Locate the cell with the specified text and output its [x, y] center coordinate. 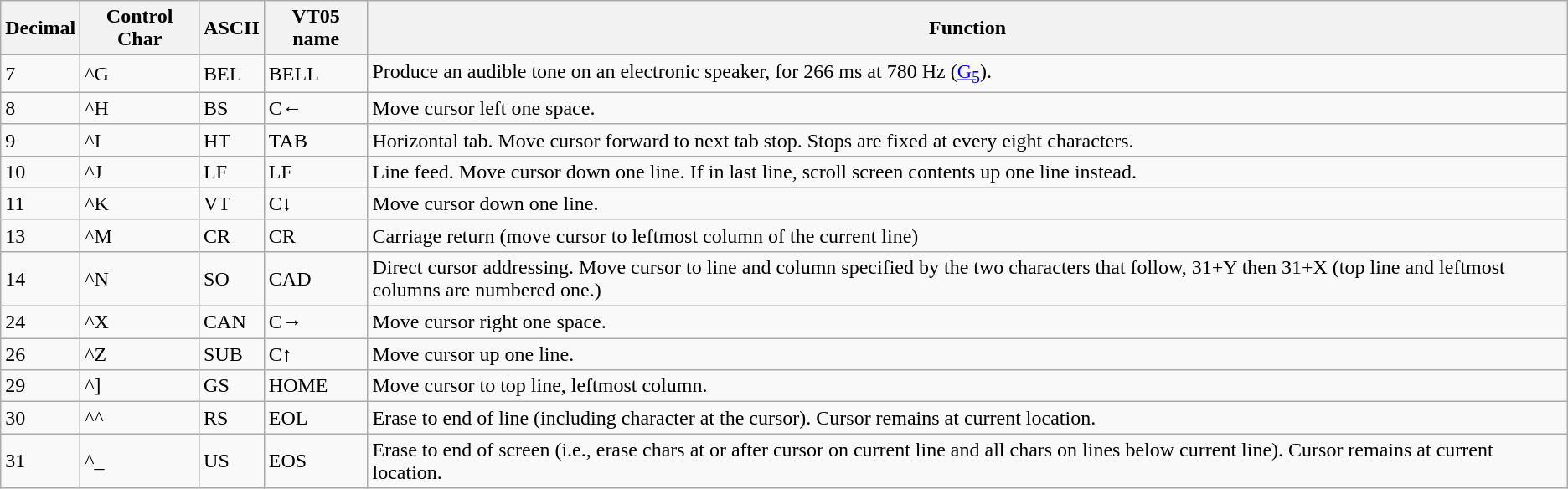
RS [232, 418]
HOME [316, 386]
26 [40, 354]
US [232, 461]
Line feed. Move cursor down one line. If in last line, scroll screen contents up one line instead. [967, 172]
Function [967, 28]
C→ [316, 322]
^J [140, 172]
^N [140, 278]
^_ [140, 461]
Erase to end of line (including character at the cursor). Cursor remains at current location. [967, 418]
Decimal [40, 28]
11 [40, 203]
Control Char [140, 28]
VT [232, 203]
^I [140, 140]
^] [140, 386]
9 [40, 140]
Produce an audible tone on an electronic speaker, for 266 ms at 780 Hz (G5). [967, 74]
13 [40, 235]
HT [232, 140]
Move cursor to top line, leftmost column. [967, 386]
^Z [140, 354]
^H [140, 108]
CAD [316, 278]
C↓ [316, 203]
C↑ [316, 354]
Move cursor right one space. [967, 322]
TAB [316, 140]
EOL [316, 418]
ASCII [232, 28]
CAN [232, 322]
Move cursor left one space. [967, 108]
BELL [316, 74]
30 [40, 418]
10 [40, 172]
BEL [232, 74]
29 [40, 386]
8 [40, 108]
Move cursor down one line. [967, 203]
^^ [140, 418]
^K [140, 203]
GS [232, 386]
Horizontal tab. Move cursor forward to next tab stop. Stops are fixed at every eight characters. [967, 140]
31 [40, 461]
14 [40, 278]
Move cursor up one line. [967, 354]
7 [40, 74]
EOS [316, 461]
^X [140, 322]
SO [232, 278]
^M [140, 235]
24 [40, 322]
VT05 name [316, 28]
C← [316, 108]
Carriage return (move cursor to leftmost column of the current line) [967, 235]
BS [232, 108]
SUB [232, 354]
^G [140, 74]
